Locate the cell with the specified text and output its (x, y) center coordinate. 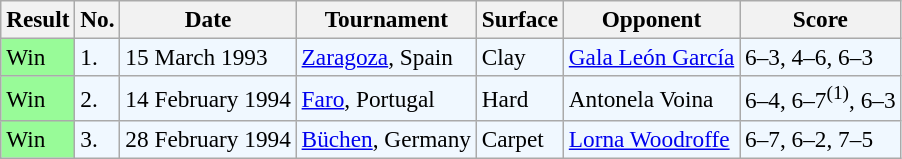
Faro, Portugal (386, 98)
28 February 1994 (208, 139)
15 March 1993 (208, 57)
6–3, 4–6, 6–3 (820, 57)
Clay (520, 57)
Büchen, Germany (386, 139)
Antonela Voina (651, 98)
6–4, 6–7(1), 6–3 (820, 98)
Result (38, 19)
1. (98, 57)
Tournament (386, 19)
Gala León García (651, 57)
2. (98, 98)
14 February 1994 (208, 98)
3. (98, 139)
Score (820, 19)
Carpet (520, 139)
No. (98, 19)
Lorna Woodroffe (651, 139)
Hard (520, 98)
Date (208, 19)
Opponent (651, 19)
Surface (520, 19)
Zaragoza, Spain (386, 57)
6–7, 6–2, 7–5 (820, 139)
